Search for the cell housing the specified text and yield its (x, y) center coordinate. 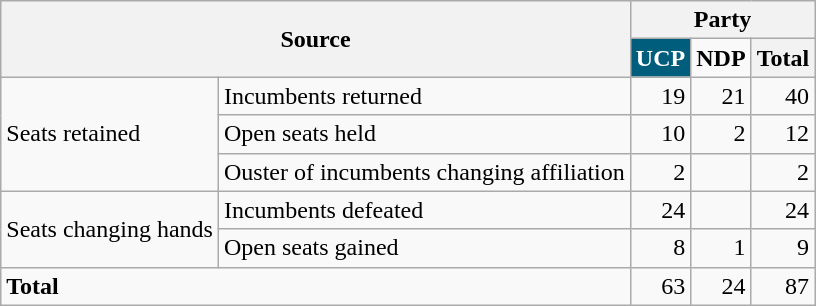
87 (783, 286)
10 (660, 134)
Seats changing hands (110, 229)
8 (660, 248)
Incumbents returned (424, 96)
12 (783, 134)
Incumbents defeated (424, 210)
40 (783, 96)
Open seats held (424, 134)
19 (660, 96)
UCP (660, 58)
21 (721, 96)
1 (721, 248)
Seats retained (110, 134)
Party (722, 20)
Open seats gained (424, 248)
9 (783, 248)
Source (316, 39)
63 (660, 286)
NDP (721, 58)
Ouster of incumbents changing affiliation (424, 172)
